Determine the (x, y) coordinate at the center of the cell enclosing the given text.  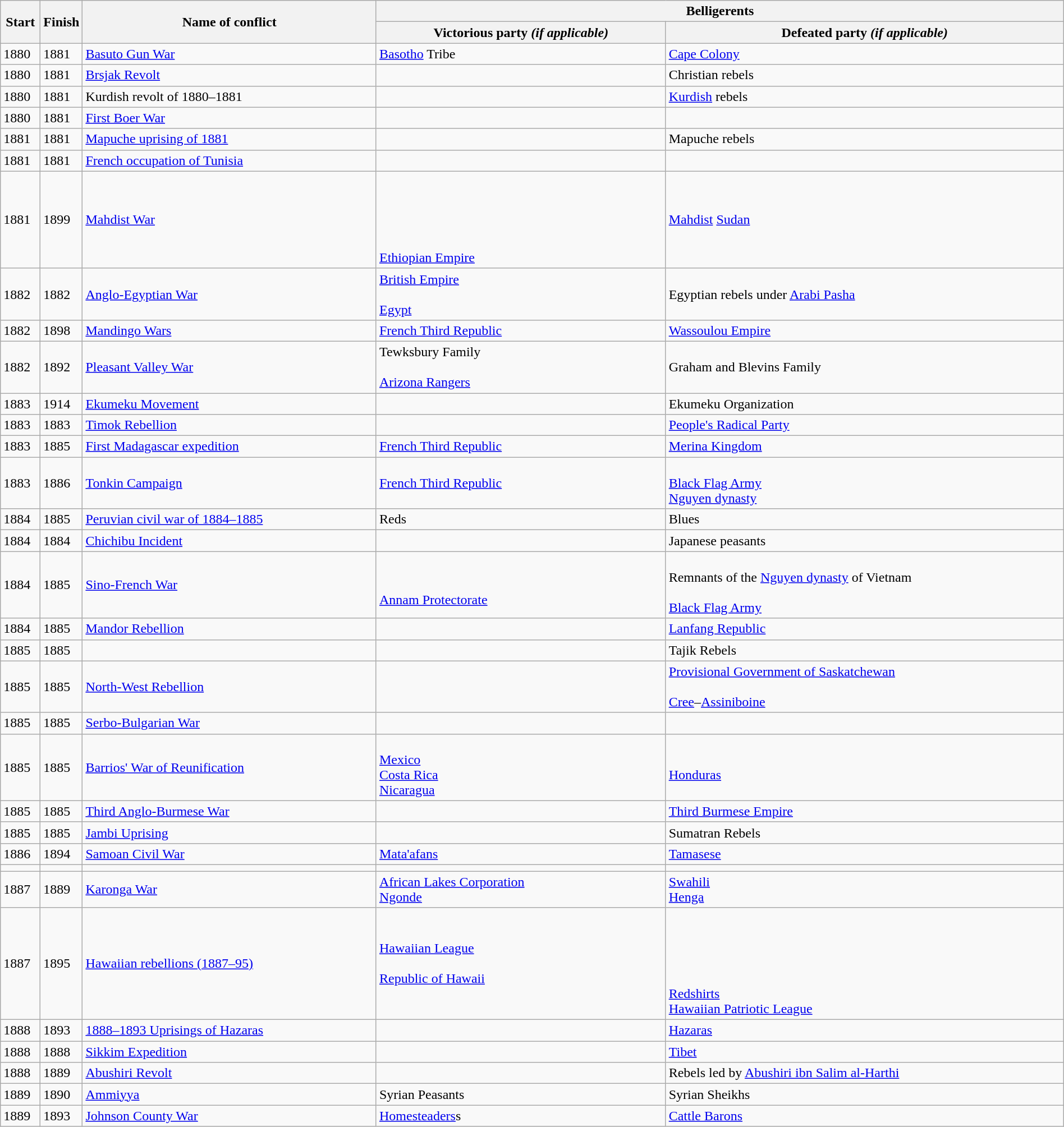
French occupation of Tunisia (230, 160)
Mandor Rebellion (230, 629)
Mahdist War (230, 220)
1914 (62, 403)
Kurdish revolt of 1880–1881 (230, 96)
Pleasant Valley War (230, 367)
Defeated party (if applicable) (864, 33)
Tamasese (864, 854)
North-West Rebellion (230, 687)
Victorious party (if applicable) (521, 33)
Third Anglo-Burmese War (230, 811)
Belligerents (719, 11)
People's Radical Party (864, 425)
1892 (62, 367)
Egyptian rebels under Arabi Pasha (864, 294)
Syrian Peasants (521, 1094)
Mandingo Wars (230, 330)
Hazaras (864, 1031)
Cattle Barons (864, 1116)
First Madagascar expedition (230, 447)
Timok Rebellion (230, 425)
Johnson County War (230, 1116)
Mata'afans (521, 854)
Wassoulou Empire (864, 330)
1894 (62, 854)
Lanfang Republic (864, 629)
Ekumeku Organization (864, 403)
Sumatran Rebels (864, 832)
Remnants of the Nguyen dynasty of Vietnam Black Flag Army (864, 585)
Basuto Gun War (230, 54)
Swahili Henga (864, 889)
Tibet (864, 1052)
1899 (62, 220)
Tewksbury Family Arizona Rangers (521, 367)
Syrian Sheikhs (864, 1094)
Peruvian civil war of 1884–1885 (230, 519)
Finish (62, 22)
Christian rebels (864, 75)
Blues (864, 519)
Redshirts Hawaiian Patriotic League (864, 964)
Serbo-Bulgarian War (230, 723)
1888–1893 Uprisings of Hazaras (230, 1031)
Tajik Rebels (864, 650)
Honduras (864, 767)
Sino-French War (230, 585)
1898 (62, 330)
Basotho Tribe (521, 54)
Homesteaderss (521, 1116)
British Empire Egypt (521, 294)
Black Flag ArmyNguyen dynasty (864, 483)
Mexico Costa Rica Nicaragua (521, 767)
Samoan Civil War (230, 854)
Provisional Government of SaskatchewanCree–Assiniboine (864, 687)
Third Burmese Empire (864, 811)
Barrios' War of Reunification (230, 767)
Rebels led by Abushiri ibn Salim al-Harthi (864, 1073)
First Boer War (230, 118)
Hawaiian League Republic of Hawaii (521, 964)
Mapuche uprising of 1881 (230, 139)
Tonkin Campaign (230, 483)
Mahdist Sudan (864, 220)
African Lakes Corporation Ngonde (521, 889)
Cape Colony (864, 54)
1895 (62, 964)
Sikkim Expedition (230, 1052)
Abushiri Revolt (230, 1073)
Hawaiian rebellions (1887–95) (230, 964)
Graham and Blevins Family (864, 367)
Chichibu Incident (230, 541)
Mapuche rebels (864, 139)
Brsjak Revolt (230, 75)
Merina Kingdom (864, 447)
Ethiopian Empire (521, 220)
Karonga War (230, 889)
1890 (62, 1094)
Name of conflict (230, 22)
Anglo-Egyptian War (230, 294)
Ammiyya (230, 1094)
Japanese peasants (864, 541)
Kurdish rebels (864, 96)
Reds (521, 519)
Ekumeku Movement (230, 403)
Annam Protectorate (521, 585)
Jambi Uprising (230, 832)
Start (20, 22)
